Find where the given text appears and provide that cell's center as [x, y] coordinate. 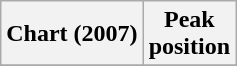
Chart (2007) [72, 34]
Peakposition [189, 34]
